Return [x, y] of the center of cell containing provided text 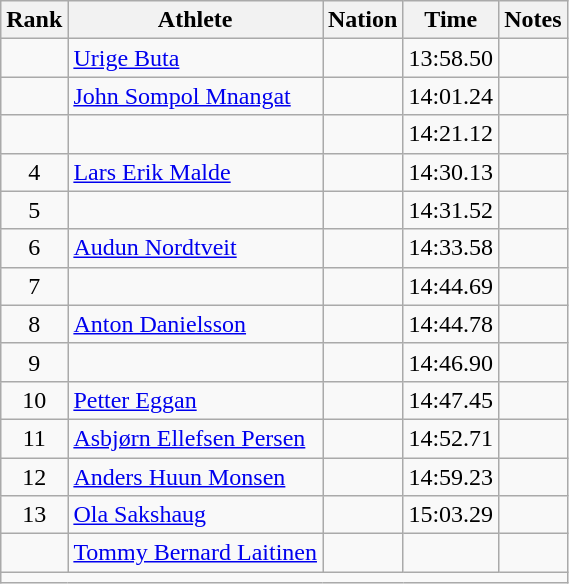
8 [34, 324]
14:47.45 [451, 400]
11 [34, 438]
Asbjørn Ellefsen Persen [196, 438]
13 [34, 515]
7 [34, 286]
Anders Huun Monsen [196, 477]
14:21.12 [451, 134]
Petter Eggan [196, 400]
Notes [533, 20]
12 [34, 477]
Urige Buta [196, 58]
Nation [362, 20]
14:52.71 [451, 438]
14:31.52 [451, 210]
Athlete [196, 20]
Ola Sakshaug [196, 515]
John Sompol Mnangat [196, 96]
Rank [34, 20]
Lars Erik Malde [196, 172]
5 [34, 210]
Tommy Bernard Laitinen [196, 553]
14:44.78 [451, 324]
6 [34, 248]
9 [34, 362]
Audun Nordtveit [196, 248]
14:44.69 [451, 286]
15:03.29 [451, 515]
13:58.50 [451, 58]
14:30.13 [451, 172]
14:01.24 [451, 96]
Time [451, 20]
Anton Danielsson [196, 324]
4 [34, 172]
14:46.90 [451, 362]
14:33.58 [451, 248]
14:59.23 [451, 477]
10 [34, 400]
